Return the [x, y] coordinate for the center point of the cell that contains the specified text.  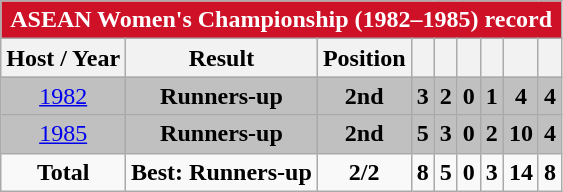
1 [492, 96]
Host / Year [64, 58]
10 [520, 134]
1985 [64, 134]
Result [222, 58]
2/2 [364, 172]
Position [364, 58]
1982 [64, 96]
Total [64, 172]
Best: Runners-up [222, 172]
14 [520, 172]
ASEAN Women's Championship (1982–1985) record [282, 20]
